Scan for the cell matching the given text and deliver its (x, y) coordinate at center. 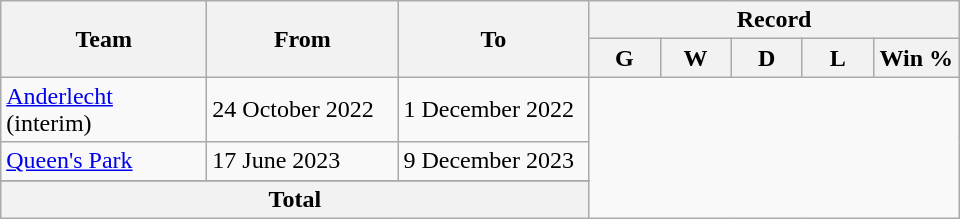
Anderlecht (interim) (104, 110)
Record (774, 20)
G (624, 58)
D (766, 58)
9 December 2023 (494, 161)
L (838, 58)
Total (295, 199)
17 June 2023 (302, 161)
From (302, 39)
24 October 2022 (302, 110)
To (494, 39)
1 December 2022 (494, 110)
W (696, 58)
Win % (916, 58)
Team (104, 39)
Queen's Park (104, 161)
